Detect which cell encompasses the target text, then output its (X, Y) center coordinate. 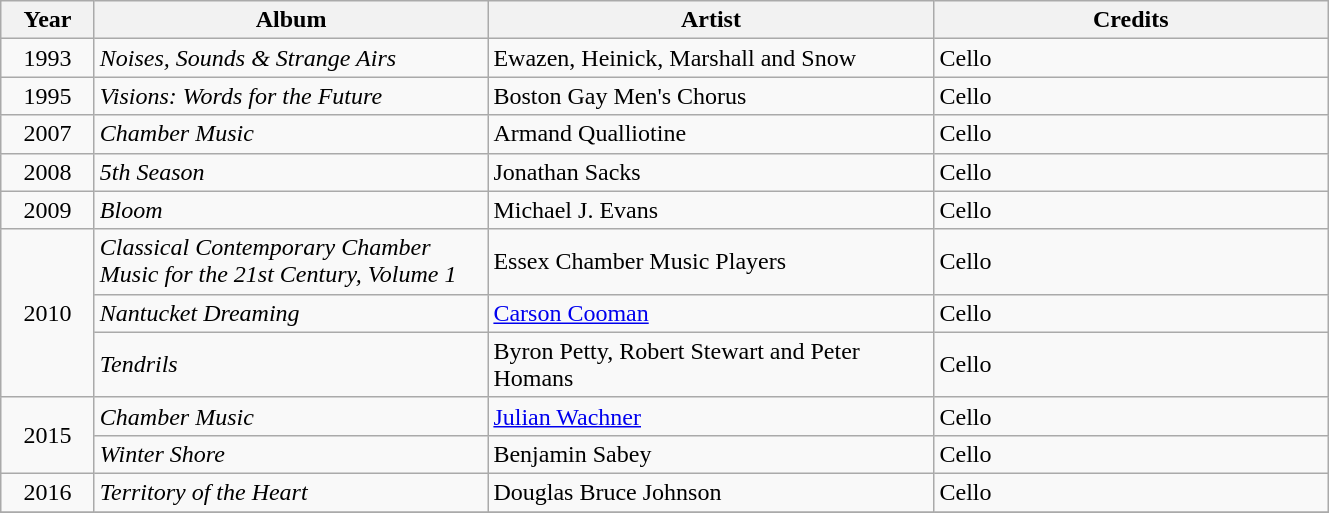
Year (48, 20)
2016 (48, 492)
2015 (48, 435)
2010 (48, 313)
Michael J. Evans (711, 210)
Armand Qualliotine (711, 134)
5th Season (291, 172)
Nantucket Dreaming (291, 313)
Boston Gay Men's Chorus (711, 96)
Visions: Words for the Future (291, 96)
Jonathan Sacks (711, 172)
Classical Contemporary Chamber Music for the 21st Century, Volume 1 (291, 262)
Bloom (291, 210)
Essex Chamber Music Players (711, 262)
Benjamin Sabey (711, 454)
1995 (48, 96)
1993 (48, 58)
Noises, Sounds & Strange Airs (291, 58)
Douglas Bruce Johnson (711, 492)
Carson Cooman (711, 313)
Winter Shore (291, 454)
2007 (48, 134)
2009 (48, 210)
Tendrils (291, 364)
Album (291, 20)
2008 (48, 172)
Ewazen, Heinick, Marshall and Snow (711, 58)
Artist (711, 20)
Territory of the Heart (291, 492)
Byron Petty, Robert Stewart and Peter Homans (711, 364)
Julian Wachner (711, 416)
Credits (1131, 20)
